For the text-containing cell, return its midpoint in [x, y] coordinate format. 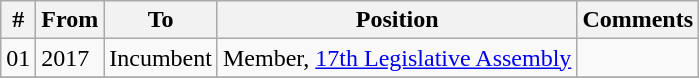
To [161, 20]
From [70, 20]
Member, 17th Legislative Assembly [396, 58]
Comments [638, 20]
2017 [70, 58]
01 [18, 58]
Position [396, 20]
Incumbent [161, 58]
# [18, 20]
